Determine the (x, y) coordinate at the center of the cell enclosing the given text.  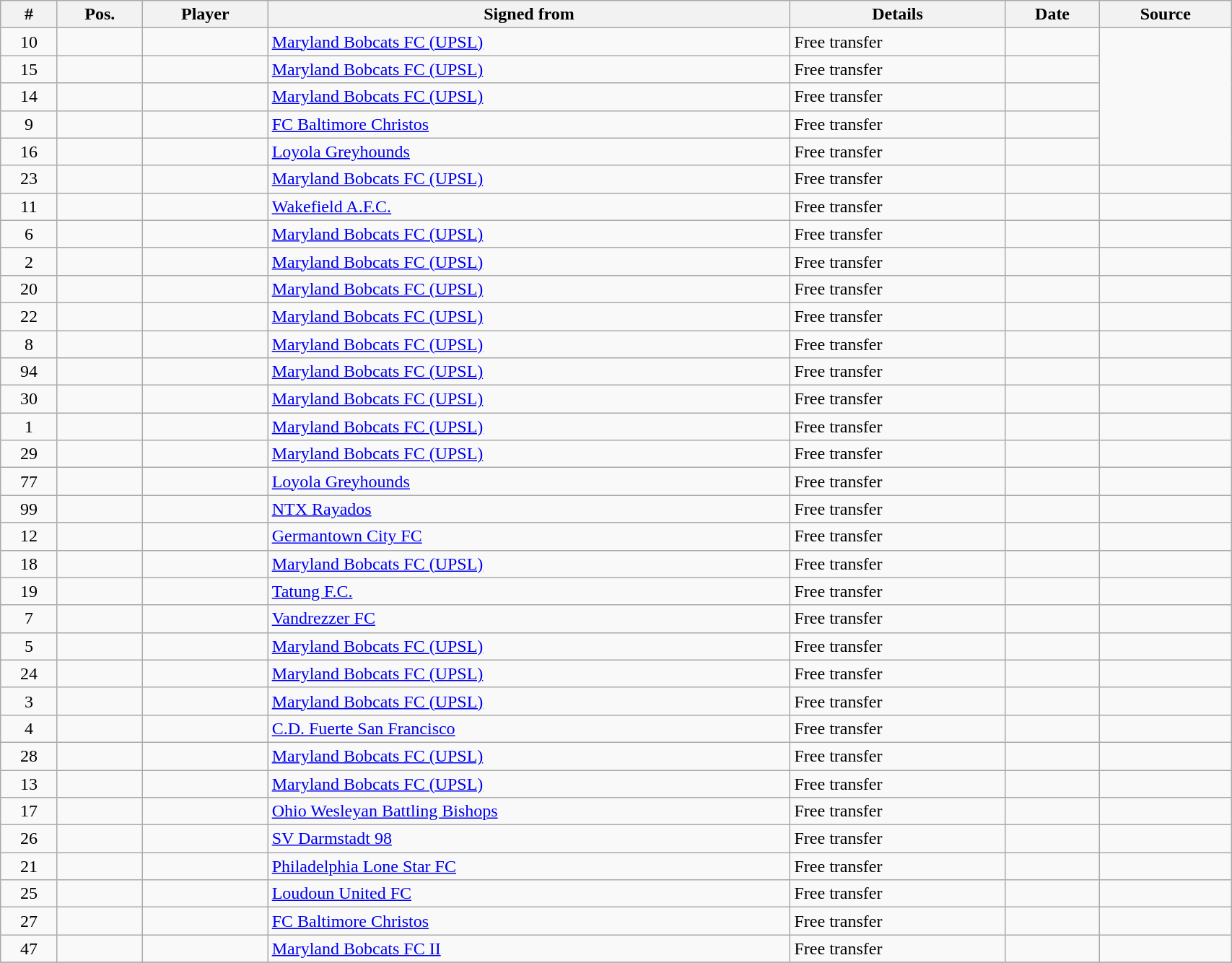
Date (1052, 14)
11 (29, 206)
26 (29, 839)
1 (29, 427)
Source (1166, 14)
Maryland Bobcats FC II (529, 949)
2 (29, 261)
20 (29, 289)
22 (29, 316)
Philadelphia Lone Star FC (529, 866)
23 (29, 179)
Germantown City FC (529, 536)
8 (29, 344)
18 (29, 564)
10 (29, 42)
77 (29, 481)
C.D. Fuerte San Francisco (529, 728)
99 (29, 509)
24 (29, 674)
29 (29, 454)
NTX Rayados (529, 509)
Details (898, 14)
30 (29, 399)
Tatung F.C. (529, 591)
9 (29, 124)
19 (29, 591)
Pos. (100, 14)
Vandrezzer FC (529, 619)
12 (29, 536)
6 (29, 234)
21 (29, 866)
Signed from (529, 14)
Ohio Wesleyan Battling Bishops (529, 811)
5 (29, 646)
28 (29, 756)
Wakefield A.F.C. (529, 206)
7 (29, 619)
16 (29, 152)
25 (29, 894)
Player (206, 14)
3 (29, 701)
4 (29, 728)
47 (29, 949)
15 (29, 69)
Loudoun United FC (529, 894)
27 (29, 921)
17 (29, 811)
14 (29, 97)
SV Darmstadt 98 (529, 839)
# (29, 14)
94 (29, 372)
13 (29, 783)
